Determine the [x, y] coordinate at the center of the cell enclosing the given text.  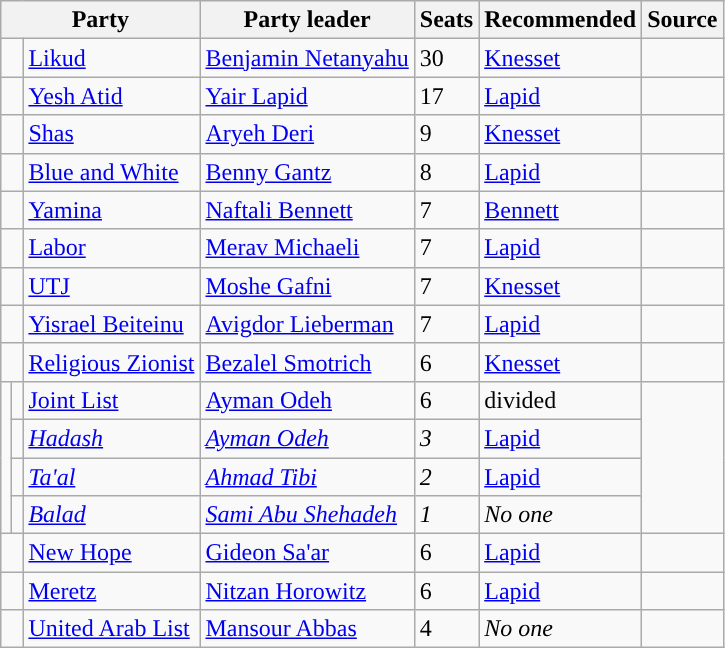
4 [446, 629]
Benny Gantz [307, 172]
New Hope [112, 553]
Yisrael Beiteinu [112, 324]
1 [446, 515]
Meretz [112, 591]
2 [446, 477]
30 [446, 58]
Source [682, 20]
9 [446, 134]
Gideon Sa'ar [307, 553]
3 [446, 438]
Religious Zionist [112, 362]
Likud [112, 58]
Bennett [560, 210]
Nitzan Horowitz [307, 591]
Avigdor Lieberman [307, 324]
Bezalel Smotrich [307, 362]
UTJ [112, 286]
Joint List [112, 400]
Hadash [112, 438]
Merav Michaeli [307, 248]
8 [446, 172]
Yesh Atid [112, 96]
Party [100, 20]
Shas [112, 134]
United Arab List [112, 629]
Balad [112, 515]
Benjamin Netanyahu [307, 58]
divided [560, 400]
Mansour Abbas [307, 629]
Yair Lapid [307, 96]
17 [446, 96]
Blue and White [112, 172]
Seats [446, 20]
Party leader [307, 20]
Recommended [560, 20]
Ta'al [112, 477]
Labor [112, 248]
Naftali Bennett [307, 210]
Moshe Gafni [307, 286]
Ahmad Tibi [307, 477]
Aryeh Deri [307, 134]
Yamina [112, 210]
Sami Abu Shehadeh [307, 515]
